Find where the given text appears and provide that cell's center as (x, y) coordinate. 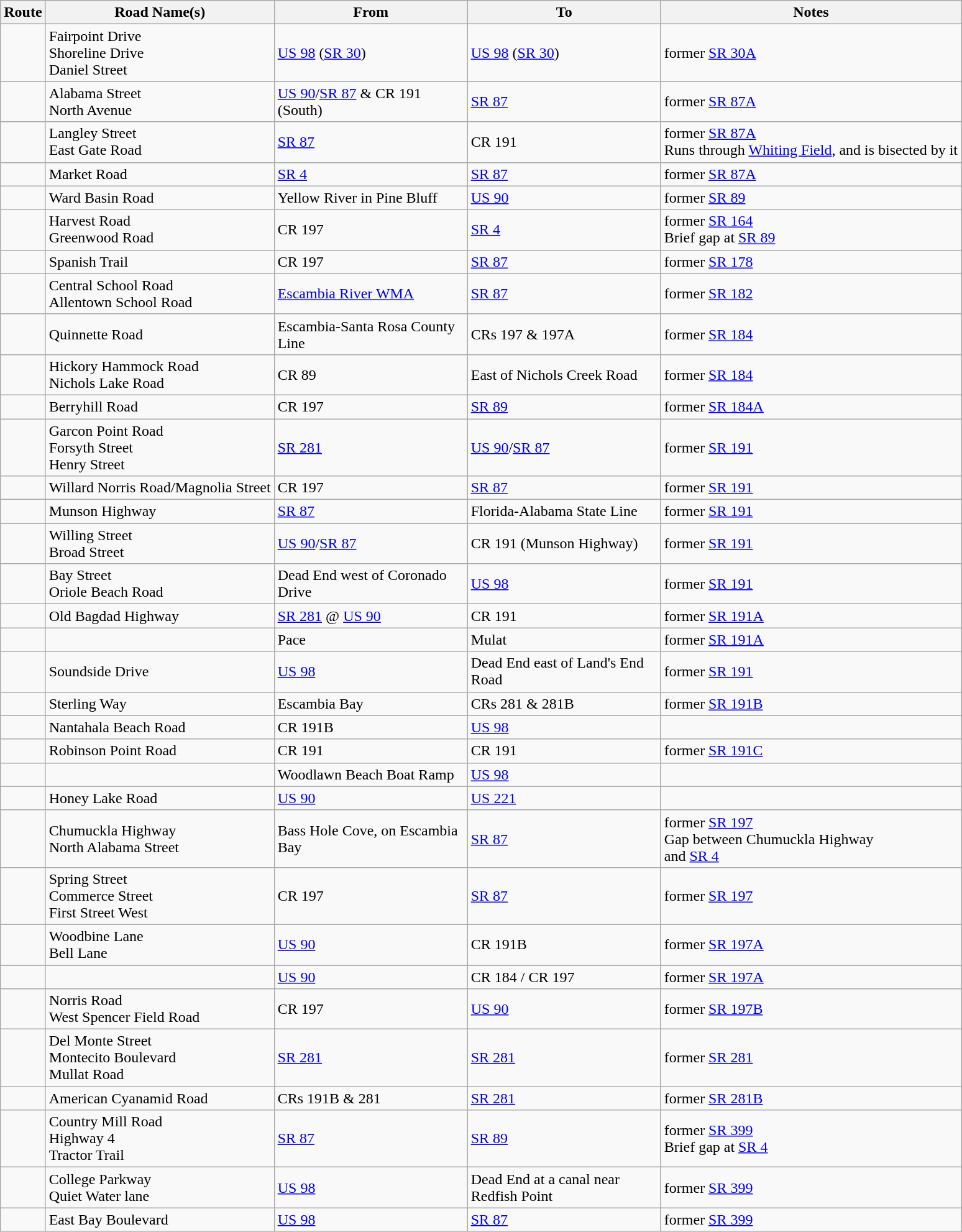
Nantahala Beach Road (160, 727)
former SR 399Brief gap at SR 4 (810, 1139)
Bay StreetOriole Beach Road (160, 584)
Escambia-Santa Rosa County Line (370, 334)
Mulat (564, 640)
former SR 191C (810, 751)
Bass Hole Cove, on Escambia Bay (370, 839)
Yellow River in Pine Bluff (370, 198)
Willard Norris Road/Magnolia Street (160, 488)
Woodbine LaneBell Lane (160, 945)
Florida-Alabama State Line (564, 512)
Sterling Way (160, 704)
former SR 197B (810, 1009)
former SR 30A (810, 53)
Langley StreetEast Gate Road (160, 142)
Chumuckla HighwayNorth Alabama Street (160, 839)
former SR 89 (810, 198)
SR 281 @ US 90 (370, 616)
Ward Basin Road (160, 198)
Honey Lake Road (160, 798)
Berryhill Road (160, 407)
American Cyanamid Road (160, 1098)
Garcon Point RoadForsyth StreetHenry Street (160, 448)
Spanish Trail (160, 262)
Soundside Drive (160, 671)
former SR 182 (810, 293)
US 90/SR 87 & CR 191 (South) (370, 102)
US 221 (564, 798)
East Bay Boulevard (160, 1220)
CRs 191B & 281 (370, 1098)
Robinson Point Road (160, 751)
former SR 184A (810, 407)
CRs 197 & 197A (564, 334)
Norris RoadWest Spencer Field Road (160, 1009)
To (564, 12)
former SR 197Gap between Chumuckla Highwayand SR 4 (810, 839)
Alabama StreetNorth Avenue (160, 102)
Central School RoadAllentown School Road (160, 293)
former SR 87ARuns through Whiting Field, and is bisected by it (810, 142)
Old Bagdad Highway (160, 616)
Market Road (160, 174)
CR 89 (370, 374)
Munson Highway (160, 512)
CR 191 (Munson Highway) (564, 543)
former SR 164Brief gap at SR 89 (810, 230)
Dead End east of Land's End Road (564, 671)
Route (23, 12)
Willing StreetBroad Street (160, 543)
Notes (810, 12)
Road Name(s) (160, 12)
Dead End at a canal near Redfish Point (564, 1187)
Harvest RoadGreenwood Road (160, 230)
Spring StreetCommerce StreetFirst Street West (160, 896)
CRs 281 & 281B (564, 704)
former SR 281B (810, 1098)
East of Nichols Creek Road (564, 374)
Escambia River WMA (370, 293)
former SR 281 (810, 1058)
Dead End west of Coronado Drive (370, 584)
Del Monte StreetMontecito BoulevardMullat Road (160, 1058)
Hickory Hammock RoadNichols Lake Road (160, 374)
Pace (370, 640)
CR 184 / CR 197 (564, 977)
Woodlawn Beach Boat Ramp (370, 775)
Escambia Bay (370, 704)
From (370, 12)
Quinnette Road (160, 334)
former SR 197 (810, 896)
Country Mill RoadHighway 4Tractor Trail (160, 1139)
College ParkwayQuiet Water lane (160, 1187)
Fairpoint DriveShoreline DriveDaniel Street (160, 53)
former SR 178 (810, 262)
former SR 191B (810, 704)
